Locate the cell with the specified text and output its [x, y] center coordinate. 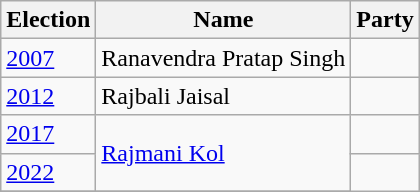
2007 [48, 58]
2012 [48, 96]
Ranavendra Pratap Singh [224, 58]
Rajmani Kol [224, 153]
Election [48, 20]
Party [385, 20]
2022 [48, 172]
Name [224, 20]
2017 [48, 134]
Rajbali Jaisal [224, 96]
